Search for the cell housing the specified text and yield its (x, y) center coordinate. 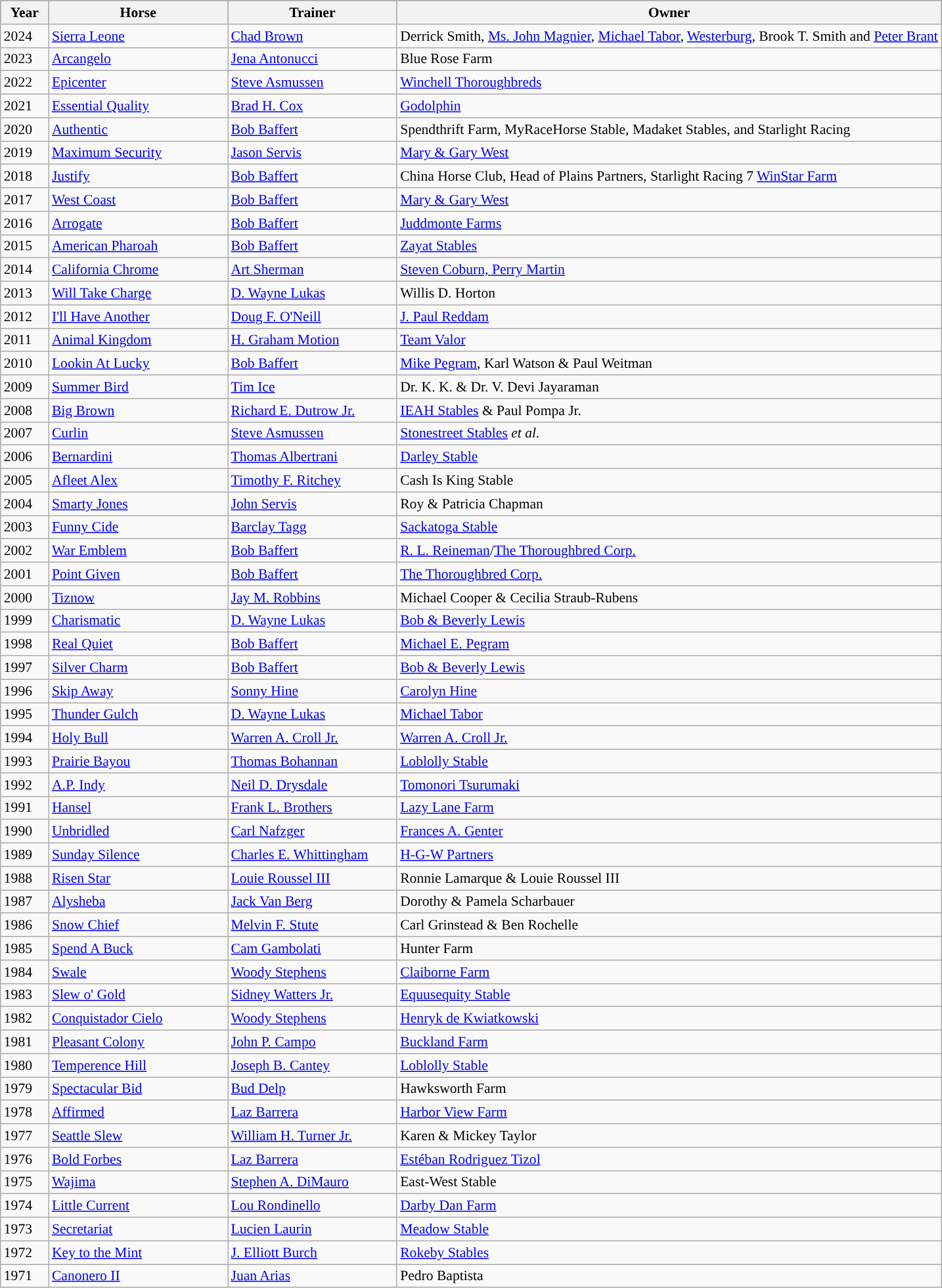
Melvin F. Stute (312, 925)
1973 (25, 1230)
Art Sherman (312, 270)
2005 (25, 481)
Hunter Farm (669, 948)
Dorothy & Pamela Scharbauer (669, 902)
Sierra Leone (138, 36)
2004 (25, 504)
H-G-W Partners (669, 855)
2020 (25, 129)
2021 (25, 106)
Hawksworth Farm (669, 1089)
1996 (25, 691)
Silver Charm (138, 668)
2024 (25, 36)
Lazy Lane Farm (669, 808)
Risen Star (138, 878)
West Coast (138, 200)
1986 (25, 925)
Afleet Alex (138, 481)
California Chrome (138, 270)
Thomas Bohannan (312, 761)
Summer Bird (138, 387)
2011 (25, 340)
Tim Ice (312, 387)
Claiborne Farm (669, 972)
Pedro Baptista (669, 1276)
Frank L. Brothers (312, 808)
Thomas Albertrani (312, 457)
1977 (25, 1136)
I'll Have Another (138, 317)
2002 (25, 551)
Canonero II (138, 1276)
2018 (25, 177)
1978 (25, 1113)
Thunder Gulch (138, 715)
Skip Away (138, 691)
Slew o' Gold (138, 995)
Michael Cooper & Cecilia Straub-Rubens (669, 598)
1982 (25, 1019)
The Thoroughbred Corp. (669, 574)
Lookin At Lucky (138, 364)
Big Brown (138, 411)
Steven Coburn, Perry Martin (669, 270)
2022 (25, 83)
Bold Forbes (138, 1159)
Authentic (138, 129)
Arcangelo (138, 59)
Michael E. Pegram (669, 644)
Essential Quality (138, 106)
Juan Arias (312, 1276)
Doug F. O'Neill (312, 317)
Timothy F. Ritchey (312, 481)
R. L. Reineman/The Thoroughbred Corp. (669, 551)
1991 (25, 808)
Stonestreet Stables et al. (669, 433)
J. Paul Reddam (669, 317)
Temperence Hill (138, 1065)
John P. Campo (312, 1042)
Neil D. Drysdale (312, 785)
Cam Gambolati (312, 948)
Michael Tabor (669, 715)
Justify (138, 177)
1998 (25, 644)
Animal Kingdom (138, 340)
Joseph B. Cantey (312, 1065)
2003 (25, 527)
Will Take Charge (138, 294)
2007 (25, 433)
1989 (25, 855)
Ronnie Lamarque & Louie Roussel III (669, 878)
Carl Nafzger (312, 832)
2000 (25, 598)
Jack Van Berg (312, 902)
Louie Roussel III (312, 878)
Epicenter (138, 83)
1979 (25, 1089)
Charismatic (138, 621)
1976 (25, 1159)
Estéban Rodriguez Tizol (669, 1159)
Real Quiet (138, 644)
Pleasant Colony (138, 1042)
Blue Rose Farm (669, 59)
Jena Antonucci (312, 59)
Affirmed (138, 1113)
Swale (138, 972)
Darley Stable (669, 457)
Zayat Stables (669, 246)
Harbor View Farm (669, 1113)
2016 (25, 223)
Dr. K. K. & Dr. V. Devi Jayaraman (669, 387)
Roy & Patricia Chapman (669, 504)
Maximum Security (138, 153)
Brad H. Cox (312, 106)
Year (25, 12)
2023 (25, 59)
Seattle Slew (138, 1136)
Horse (138, 12)
Conquistador Cielo (138, 1019)
Bud Delp (312, 1089)
H. Graham Motion (312, 340)
IEAH Stables & Paul Pompa Jr. (669, 411)
Trainer (312, 12)
1997 (25, 668)
Funny Cide (138, 527)
Lucien Laurin (312, 1230)
Frances A. Genter (669, 832)
Henryk de Kwiatkowski (669, 1019)
1983 (25, 995)
Team Valor (669, 340)
2009 (25, 387)
Jay M. Robbins (312, 598)
Meadow Stable (669, 1230)
Winchell Thoroughbreds (669, 83)
Carolyn Hine (669, 691)
Godolphin (669, 106)
2001 (25, 574)
1974 (25, 1206)
J. Elliott Burch (312, 1253)
Unbridled (138, 832)
Owner (669, 12)
1993 (25, 761)
Equusequity Stable (669, 995)
American Pharoah (138, 246)
Buckland Farm (669, 1042)
Key to the Mint (138, 1253)
Richard E. Dutrow Jr. (312, 411)
Sunday Silence (138, 855)
Point Given (138, 574)
1981 (25, 1042)
Little Current (138, 1206)
1980 (25, 1065)
Sonny Hine (312, 691)
East-West Stable (669, 1182)
John Servis (312, 504)
Hansel (138, 808)
Barclay Tagg (312, 527)
2012 (25, 317)
War Emblem (138, 551)
Lou Rondinello (312, 1206)
Arrogate (138, 223)
Snow Chief (138, 925)
2008 (25, 411)
Rokeby Stables (669, 1253)
Jason Servis (312, 153)
Bernardini (138, 457)
Charles E. Whittingham (312, 855)
2015 (25, 246)
Juddmonte Farms (669, 223)
1987 (25, 902)
Smarty Jones (138, 504)
Cash Is King Stable (669, 481)
Carl Grinstead & Ben Rochelle (669, 925)
1988 (25, 878)
Darby Dan Farm (669, 1206)
2017 (25, 200)
1995 (25, 715)
Stephen A. DiMauro (312, 1182)
Wajima (138, 1182)
1999 (25, 621)
1992 (25, 785)
William H. Turner Jr. (312, 1136)
1990 (25, 832)
Spend A Buck (138, 948)
Spendthrift Farm, MyRaceHorse Stable, Madaket Stables, and Starlight Racing (669, 129)
Spectacular Bid (138, 1089)
Tomonori Tsurumaki (669, 785)
Secretariat (138, 1230)
Derrick Smith, Ms. John Magnier, Michael Tabor, Westerburg, Brook T. Smith and Peter Brant (669, 36)
1971 (25, 1276)
Chad Brown (312, 36)
Holy Bull (138, 738)
1985 (25, 948)
1984 (25, 972)
2014 (25, 270)
Sidney Watters Jr. (312, 995)
A.P. Indy (138, 785)
1994 (25, 738)
1972 (25, 1253)
China Horse Club, Head of Plains Partners, Starlight Racing 7 WinStar Farm (669, 177)
1975 (25, 1182)
Sackatoga Stable (669, 527)
Alysheba (138, 902)
Prairie Bayou (138, 761)
Mike Pegram, Karl Watson & Paul Weitman (669, 364)
Karen & Mickey Taylor (669, 1136)
Tiznow (138, 598)
2013 (25, 294)
2006 (25, 457)
2010 (25, 364)
Willis D. Horton (669, 294)
2019 (25, 153)
Curlin (138, 433)
